Find where the given text appears and provide that cell's center as (X, Y) coordinate. 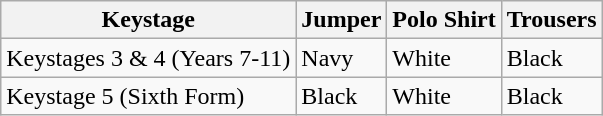
Trousers (552, 20)
Jumper (342, 20)
Polo Shirt (444, 20)
Navy (342, 58)
Keystage 5 (Sixth Form) (148, 96)
Keystages 3 & 4 (Years 7-11) (148, 58)
Keystage (148, 20)
